Locate the cell with the specified text and output its (X, Y) center coordinate. 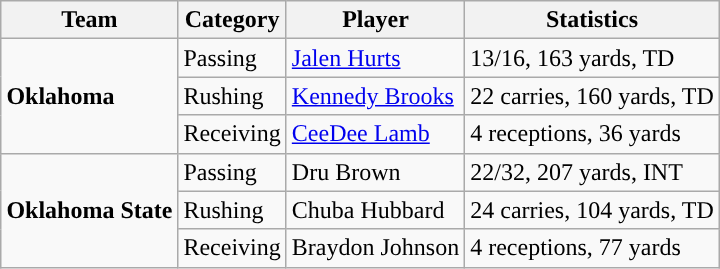
4 receptions, 36 yards (592, 134)
4 receptions, 77 yards (592, 248)
Category (232, 20)
Team (90, 20)
22 carries, 160 yards, TD (592, 96)
Oklahoma State (90, 210)
24 carries, 104 yards, TD (592, 210)
Chuba Hubbard (375, 210)
13/16, 163 yards, TD (592, 58)
CeeDee Lamb (375, 134)
Kennedy Brooks (375, 96)
22/32, 207 yards, INT (592, 172)
Oklahoma (90, 96)
Statistics (592, 20)
Jalen Hurts (375, 58)
Player (375, 20)
Dru Brown (375, 172)
Braydon Johnson (375, 248)
